Locate the cell with the specified text and output its [x, y] center coordinate. 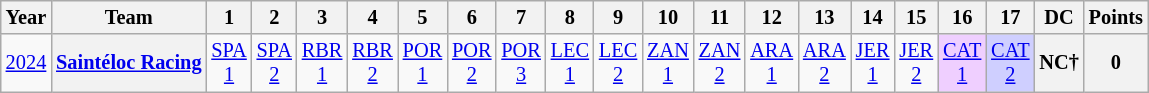
9 [618, 17]
POR1 [422, 63]
10 [668, 17]
2024 [26, 63]
DC [1058, 17]
ZAN2 [720, 63]
SPA2 [274, 63]
Year [26, 17]
JER2 [916, 63]
3 [322, 17]
15 [916, 17]
14 [873, 17]
SPA1 [228, 63]
CAT1 [962, 63]
ARA1 [772, 63]
6 [472, 17]
0 [1116, 63]
5 [422, 17]
ZAN1 [668, 63]
CAT2 [1010, 63]
POR2 [472, 63]
Points [1116, 17]
Team [128, 17]
13 [824, 17]
16 [962, 17]
NC† [1058, 63]
LEC1 [570, 63]
1 [228, 17]
LEC2 [618, 63]
ARA2 [824, 63]
Saintéloc Racing [128, 63]
POR3 [520, 63]
11 [720, 17]
JER1 [873, 63]
2 [274, 17]
RBR2 [372, 63]
4 [372, 17]
7 [520, 17]
17 [1010, 17]
12 [772, 17]
RBR1 [322, 63]
8 [570, 17]
